Capture the cell that displays the provided text and extract its [X, Y] central coordinate. 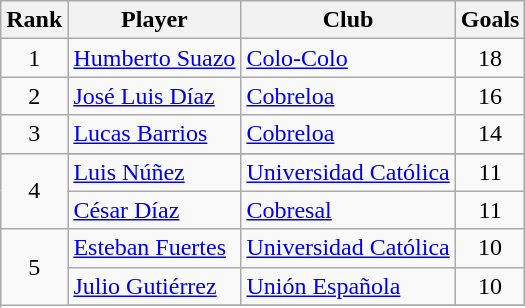
Julio Gutiérrez [154, 286]
César Díaz [154, 210]
3 [34, 134]
1 [34, 58]
Goals [490, 20]
Player [154, 20]
5 [34, 267]
Rank [34, 20]
2 [34, 96]
16 [490, 96]
Club [348, 20]
José Luis Díaz [154, 96]
Luis Núñez [154, 172]
4 [34, 191]
14 [490, 134]
Colo-Colo [348, 58]
18 [490, 58]
Esteban Fuertes [154, 248]
Unión Española [348, 286]
Cobresal [348, 210]
Humberto Suazo [154, 58]
Lucas Barrios [154, 134]
